Scan for the cell matching the given text and deliver its (X, Y) coordinate at center. 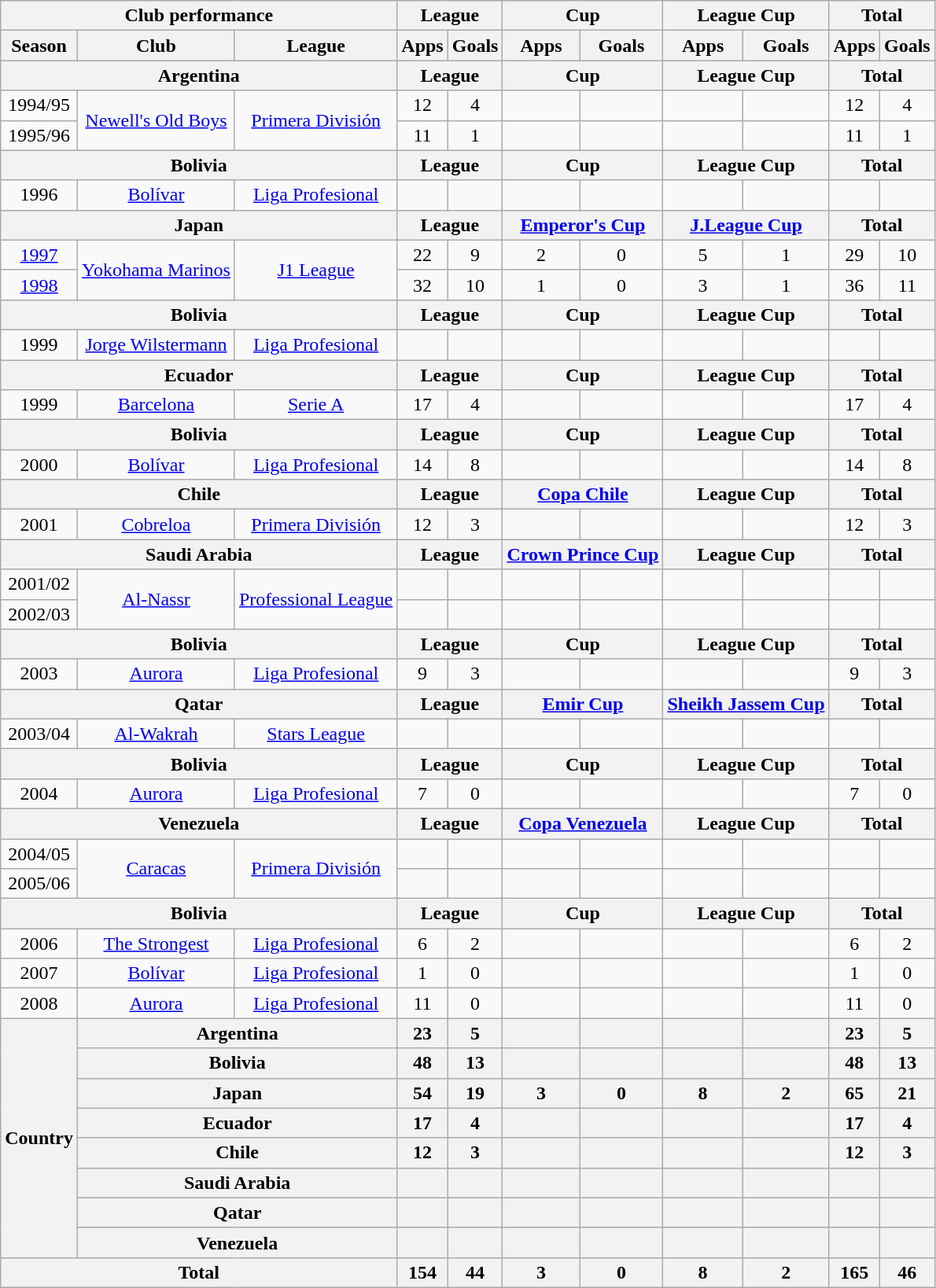
2007 (39, 973)
Club (156, 46)
2001/02 (39, 584)
2006 (39, 944)
Emperor's Cup (583, 225)
Barcelona (156, 405)
J1 League (315, 270)
21 (907, 1093)
46 (907, 1272)
Cobreloa (156, 524)
2008 (39, 1003)
2003 (39, 674)
1995/96 (39, 135)
J.League Cup (746, 225)
Copa Venezuela (583, 823)
Serie A (315, 405)
Country (39, 1138)
Yokohama Marinos (156, 270)
The Strongest (156, 944)
165 (854, 1272)
1997 (39, 255)
1996 (39, 195)
2003/04 (39, 734)
Professional League (315, 599)
36 (854, 285)
Al-Wakrah (156, 734)
29 (854, 255)
19 (475, 1093)
Season (39, 46)
2004/05 (39, 853)
2005/06 (39, 884)
Emir Cup (583, 704)
Al-Nassr (156, 599)
Crown Prince Cup (583, 554)
Jorge Wilstermann (156, 344)
1998 (39, 285)
Sheikh Jassem Cup (746, 704)
1994/95 (39, 105)
154 (422, 1272)
2002/03 (39, 614)
Newell's Old Boys (156, 120)
22 (422, 255)
54 (422, 1093)
32 (422, 285)
2004 (39, 793)
Club performance (199, 16)
44 (475, 1272)
65 (854, 1093)
Caracas (156, 868)
Copa Chile (583, 495)
Stars League (315, 734)
2001 (39, 524)
2000 (39, 465)
